Extract the [X, Y] coordinate from the center of the cell holding the provided text.  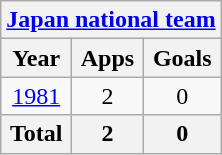
1981 [36, 96]
Apps [108, 58]
Year [36, 58]
Goals [182, 58]
Total [36, 134]
Japan national team [111, 20]
